Output the (X, Y) coordinate of the center of the cell containing the given text.  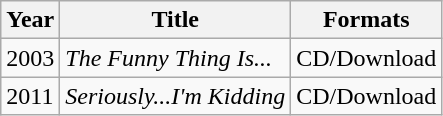
Seriously...I'm Kidding (176, 96)
The Funny Thing Is... (176, 58)
2011 (30, 96)
Year (30, 20)
2003 (30, 58)
Title (176, 20)
Formats (366, 20)
